Provide the [x, y] coordinate of the cell's center where the given text is located.  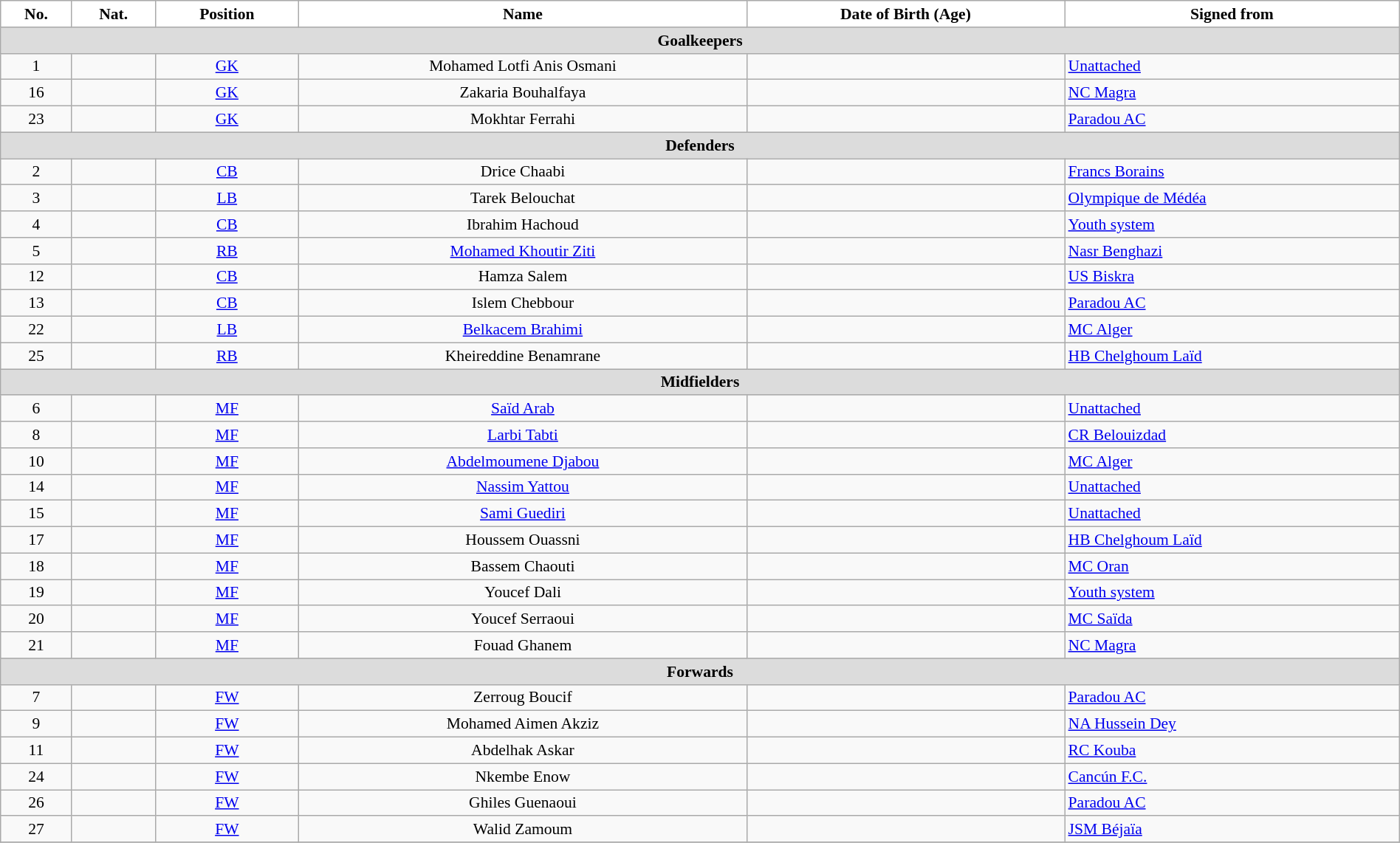
MC Saïda [1232, 619]
Drice Chaabi [523, 172]
Francs Borains [1232, 172]
Abdelmoumene Djabou [523, 461]
Mohamed Aimen Akziz [523, 724]
9 [36, 724]
JSM Béjaïa [1232, 830]
Ghiles Guenaoui [523, 803]
Zakaria Bouhalfaya [523, 93]
Signed from [1232, 14]
Abdelhak Askar [523, 751]
20 [36, 619]
Youcef Serraoui [523, 619]
Ibrahim Hachoud [523, 224]
3 [36, 199]
19 [36, 593]
Midfielders [700, 382]
RC Kouba [1232, 751]
Bassem Chaouti [523, 566]
Hamza Salem [523, 277]
Date of Birth (Age) [905, 14]
17 [36, 540]
1 [36, 66]
21 [36, 645]
Name [523, 14]
10 [36, 461]
Sami Guediri [523, 514]
Nkembe Enow [523, 777]
4 [36, 224]
Olympique de Médéa [1232, 199]
Tarek Belouchat [523, 199]
22 [36, 330]
Youcef Dali [523, 593]
Kheireddine Benamrane [523, 356]
12 [36, 277]
No. [36, 14]
Nat. [114, 14]
15 [36, 514]
Fouad Ghanem [523, 645]
Walid Zamoum [523, 830]
11 [36, 751]
Zerroug Boucif [523, 698]
8 [36, 435]
MC Oran [1232, 566]
25 [36, 356]
Position [227, 14]
Belkacem Brahimi [523, 330]
Nassim Yattou [523, 487]
Forwards [700, 672]
2 [36, 172]
14 [36, 487]
26 [36, 803]
Mokhtar Ferrahi [523, 120]
Cancún F.C. [1232, 777]
Goalkeepers [700, 41]
US Biskra [1232, 277]
NA Hussein Dey [1232, 724]
Larbi Tabti [523, 435]
Mohamed Lotfi Anis Osmani [523, 66]
16 [36, 93]
CR Belouizdad [1232, 435]
Islem Chebbour [523, 303]
Defenders [700, 145]
23 [36, 120]
18 [36, 566]
Mohamed Khoutir Ziti [523, 251]
Houssem Ouassni [523, 540]
7 [36, 698]
27 [36, 830]
13 [36, 303]
Saïd Arab [523, 409]
Nasr Benghazi [1232, 251]
24 [36, 777]
5 [36, 251]
6 [36, 409]
